Pinpoint the cell where the given text exists, returning its (x, y) midpoint coordinate. 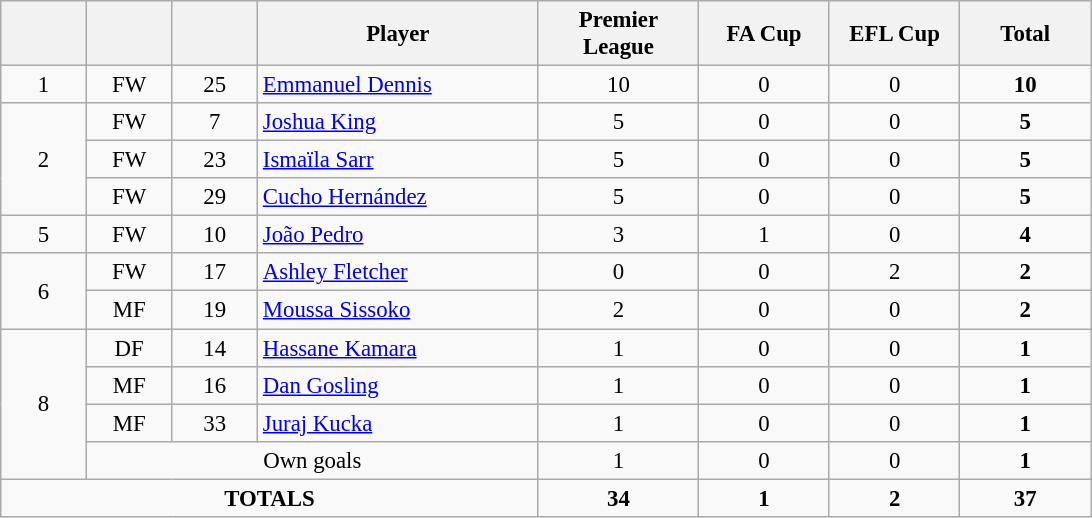
17 (215, 273)
Own goals (312, 460)
Emmanuel Dennis (398, 85)
16 (215, 385)
João Pedro (398, 235)
6 (44, 292)
TOTALS (270, 498)
FA Cup (764, 34)
4 (1026, 235)
Dan Gosling (398, 385)
7 (215, 122)
Hassane Kamara (398, 348)
8 (44, 404)
Total (1026, 34)
Ismaïla Sarr (398, 160)
Cucho Hernández (398, 197)
23 (215, 160)
Premier League (618, 34)
25 (215, 85)
EFL Cup (894, 34)
Ashley Fletcher (398, 273)
Juraj Kucka (398, 423)
3 (618, 235)
19 (215, 310)
37 (1026, 498)
Joshua King (398, 122)
Player (398, 34)
Moussa Sissoko (398, 310)
DF (129, 348)
34 (618, 498)
33 (215, 423)
14 (215, 348)
29 (215, 197)
